Determine the (X, Y) coordinate at the center of the cell enclosing the given text.  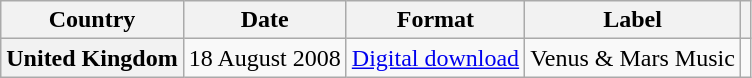
Date (264, 20)
Format (435, 20)
Country (92, 20)
United Kingdom (92, 58)
18 August 2008 (264, 58)
Venus & Mars Music (633, 58)
Label (633, 20)
Digital download (435, 58)
